Locate the cell with the specified text and output its [X, Y] center coordinate. 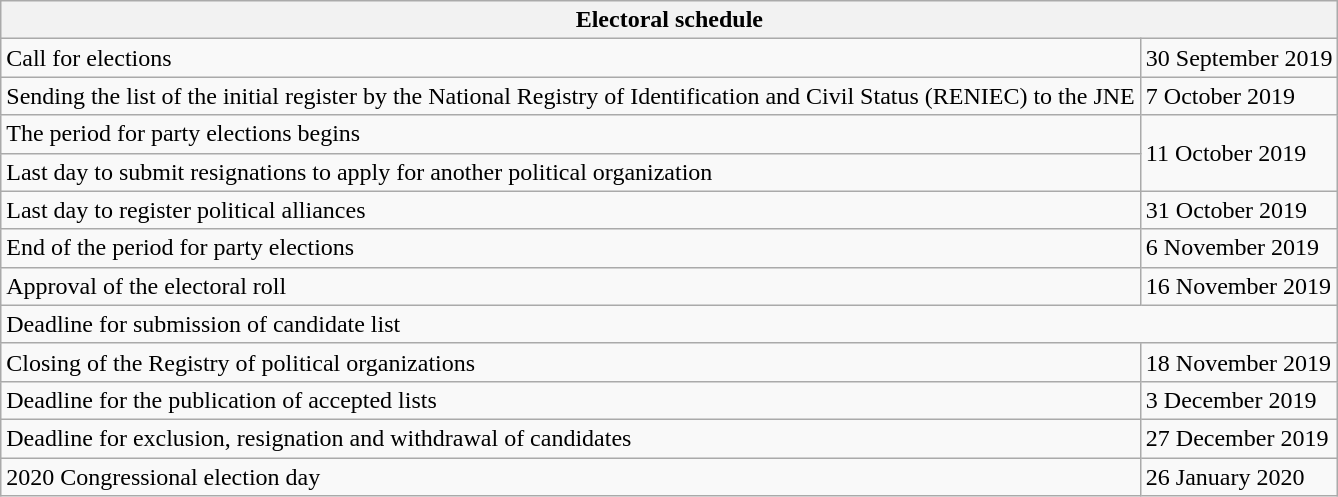
End of the period for party elections [571, 248]
Closing of the Registry of political organizations [571, 362]
Electoral schedule [670, 20]
27 December 2019 [1239, 438]
6 November 2019 [1239, 248]
Deadline for submission of candidate list [670, 324]
2020 Congressional election day [571, 477]
30 September 2019 [1239, 58]
Deadline for the publication of accepted lists [571, 400]
7 October 2019 [1239, 96]
The period for party elections begins [571, 134]
16 November 2019 [1239, 286]
26 January 2020 [1239, 477]
Last day to register political alliances [571, 210]
Sending the list of the initial register by the National Registry of Identification and Civil Status (RENIEC) to the JNE [571, 96]
Approval of the electoral roll [571, 286]
11 October 2019 [1239, 153]
31 October 2019 [1239, 210]
Call for elections [571, 58]
18 November 2019 [1239, 362]
3 December 2019 [1239, 400]
Last day to submit resignations to apply for another political organization [571, 172]
Deadline for exclusion, resignation and withdrawal of candidates [571, 438]
